Detect which cell encompasses the target text, then output its (x, y) center coordinate. 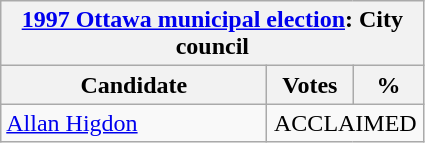
1997 Ottawa municipal election: City council (212, 34)
ACCLAIMED (346, 123)
Allan Higdon (134, 123)
% (388, 85)
Votes (310, 85)
Candidate (134, 85)
